Detect which cell encompasses the target text, then output its (X, Y) center coordinate. 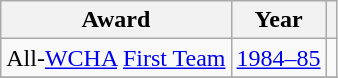
Year (278, 20)
Award (116, 20)
1984–85 (278, 58)
All-WCHA First Team (116, 58)
